Scan for the cell matching the given text and deliver its [x, y] coordinate at center. 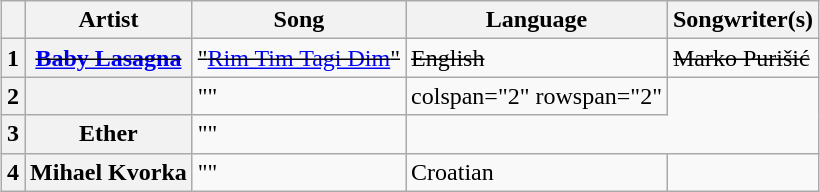
4 [12, 172]
3 [12, 134]
"Rim Tim Tagi Dim" [298, 58]
1 [12, 58]
Baby Lasagna [109, 58]
Language [537, 20]
Song [298, 20]
English [537, 58]
Croatian [537, 172]
Marko Purišić [742, 58]
Artist [109, 20]
Mihael Kvorka [109, 172]
Songwriter(s) [742, 20]
Ether [109, 134]
colspan="2" rowspan="2" [537, 96]
2 [12, 96]
